For the text-containing cell, return its midpoint in [X, Y] coordinate format. 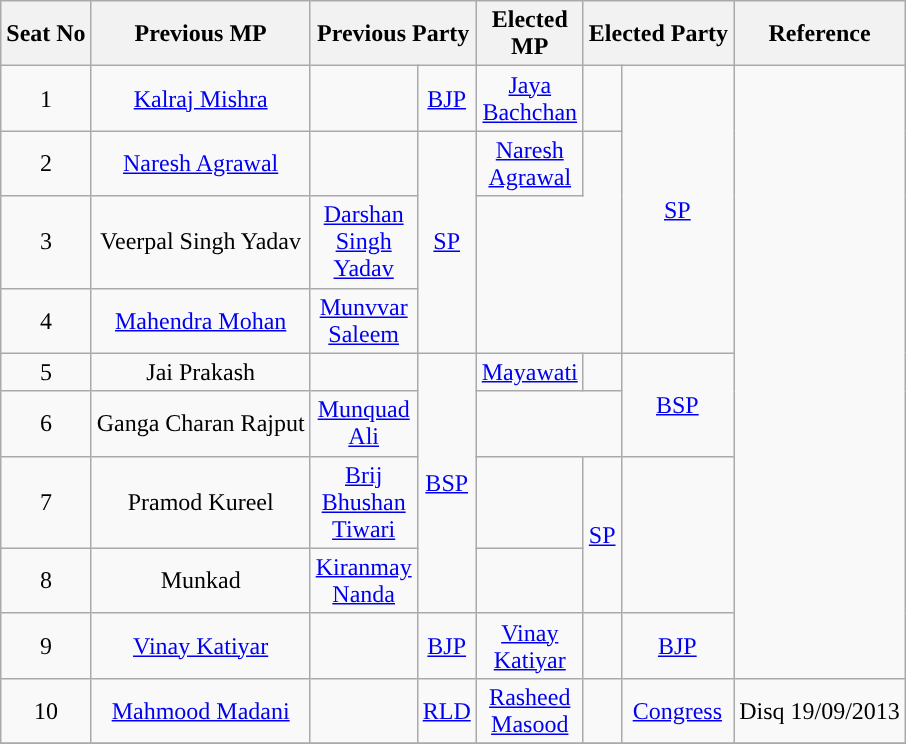
Jaya Bachchan [530, 98]
6 [46, 424]
Elected MP [530, 34]
Mahmood Madani [200, 710]
Previous MP [200, 34]
Brij Bhushan Tiwari [364, 502]
Darshan Singh Yadav [364, 242]
Munquad Ali [364, 424]
1 [46, 98]
Disq 19/09/2013 [820, 710]
Reference [820, 34]
Previous Party [393, 34]
Congress [678, 710]
8 [46, 580]
7 [46, 502]
Elected Party [658, 34]
RLD [446, 710]
5 [46, 372]
Munvvar Saleem [364, 320]
Ganga Charan Rajput [200, 424]
Veerpal Singh Yadav [200, 242]
3 [46, 242]
Jai Prakash [200, 372]
Kiranmay Nanda [364, 580]
Mahendra Mohan [200, 320]
Kalraj Mishra [200, 98]
10 [46, 710]
9 [46, 646]
Seat No [46, 34]
Munkad [200, 580]
2 [46, 164]
Rasheed Masood [530, 710]
Pramod Kureel [200, 502]
4 [46, 320]
Mayawati [530, 372]
